Capture the cell that displays the provided text and extract its (X, Y) central coordinate. 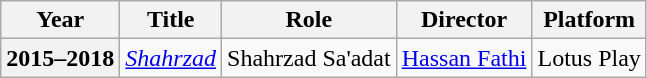
Year (60, 20)
Shahrzad (171, 58)
2015–2018 (60, 58)
Hassan Fathi (464, 58)
Role (310, 20)
Lotus Play (589, 58)
Title (171, 20)
Director (464, 20)
Platform (589, 20)
Shahrzad Sa'adat (310, 58)
